For the text-containing cell, return its midpoint in [X, Y] coordinate format. 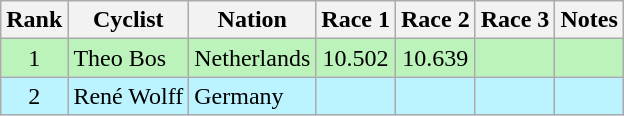
Cyclist [128, 20]
10.639 [435, 58]
Race 1 [356, 20]
1 [34, 58]
Theo Bos [128, 58]
Rank [34, 20]
Notes [589, 20]
Race 3 [515, 20]
Race 2 [435, 20]
René Wolff [128, 96]
2 [34, 96]
Germany [252, 96]
Netherlands [252, 58]
Nation [252, 20]
10.502 [356, 58]
